Pinpoint the cell where the given text exists, returning its [x, y] midpoint coordinate. 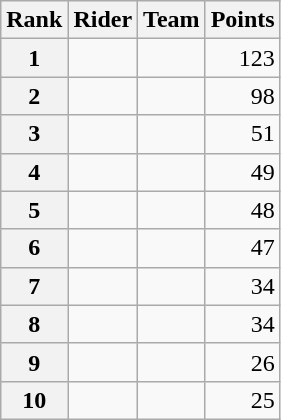
8 [34, 324]
1 [34, 58]
Rider [103, 20]
2 [34, 96]
6 [34, 248]
26 [242, 362]
51 [242, 134]
Rank [34, 20]
47 [242, 248]
Team [172, 20]
9 [34, 362]
25 [242, 400]
98 [242, 96]
48 [242, 210]
49 [242, 172]
10 [34, 400]
Points [242, 20]
7 [34, 286]
123 [242, 58]
4 [34, 172]
3 [34, 134]
5 [34, 210]
